Return [x, y] of the center of cell containing provided text 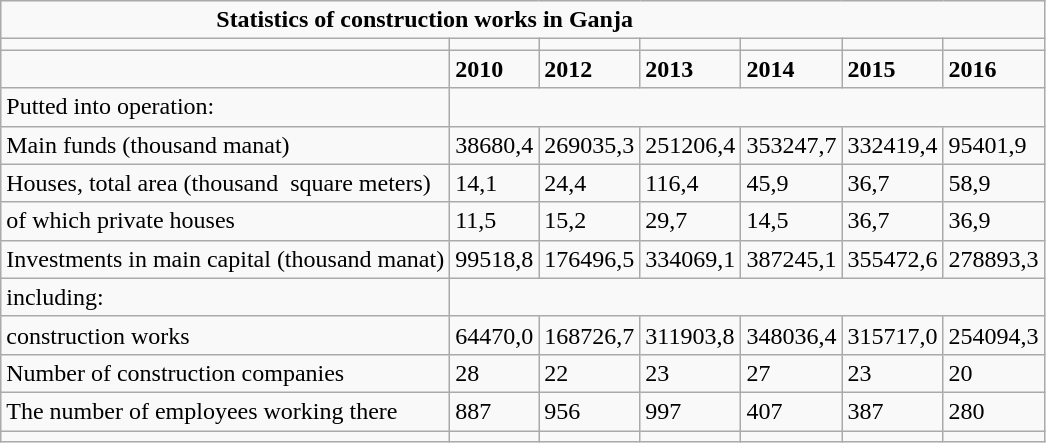
116,4 [690, 183]
355472,6 [892, 259]
311903,8 [690, 335]
348036,4 [792, 335]
27 [792, 373]
22 [590, 373]
176496,5 [590, 259]
15,2 [590, 221]
2015 [892, 69]
280 [994, 411]
24,4 [590, 183]
Putted into operation: [226, 107]
2012 [590, 69]
of which private houses [226, 221]
Investments in main capital (thousand manat) [226, 259]
387 [892, 411]
2013 [690, 69]
99518,8 [494, 259]
14,1 [494, 183]
28 [494, 373]
58,9 [994, 183]
887 [494, 411]
2014 [792, 69]
332419,4 [892, 145]
38680,4 [494, 145]
254094,3 [994, 335]
14,5 [792, 221]
construction works [226, 335]
2016 [994, 69]
353247,7 [792, 145]
407 [792, 411]
278893,3 [994, 259]
20 [994, 373]
36,9 [994, 221]
64470,0 [494, 335]
997 [690, 411]
334069,1 [690, 259]
45,9 [792, 183]
251206,4 [690, 145]
95401,9 [994, 145]
Number of construction companies [226, 373]
269035,3 [590, 145]
Main funds (thousand manat) [226, 145]
Statistics of construction works in Ganja [522, 20]
956 [590, 411]
387245,1 [792, 259]
Houses, total area (thousand square meters) [226, 183]
11,5 [494, 221]
The number of employees working there [226, 411]
29,7 [690, 221]
2010 [494, 69]
168726,7 [590, 335]
including: [226, 297]
315717,0 [892, 335]
